Search for the cell housing the specified text and yield its [x, y] center coordinate. 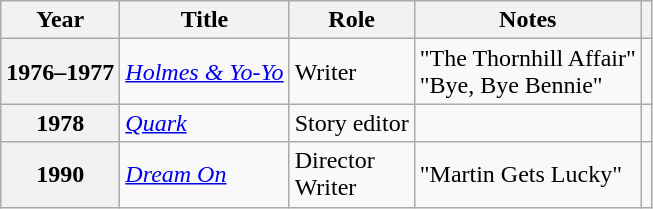
1978 [60, 123]
1976–1977 [60, 72]
Story editor [352, 123]
Dream On [204, 174]
Title [204, 20]
DirectorWriter [352, 174]
1990 [60, 174]
"Martin Gets Lucky" [528, 174]
Year [60, 20]
Holmes & Yo-Yo [204, 72]
Writer [352, 72]
Role [352, 20]
Notes [528, 20]
Quark [204, 123]
"The Thornhill Affair""Bye, Bye Bennie" [528, 72]
